Return (X, Y) of the center of cell containing provided text 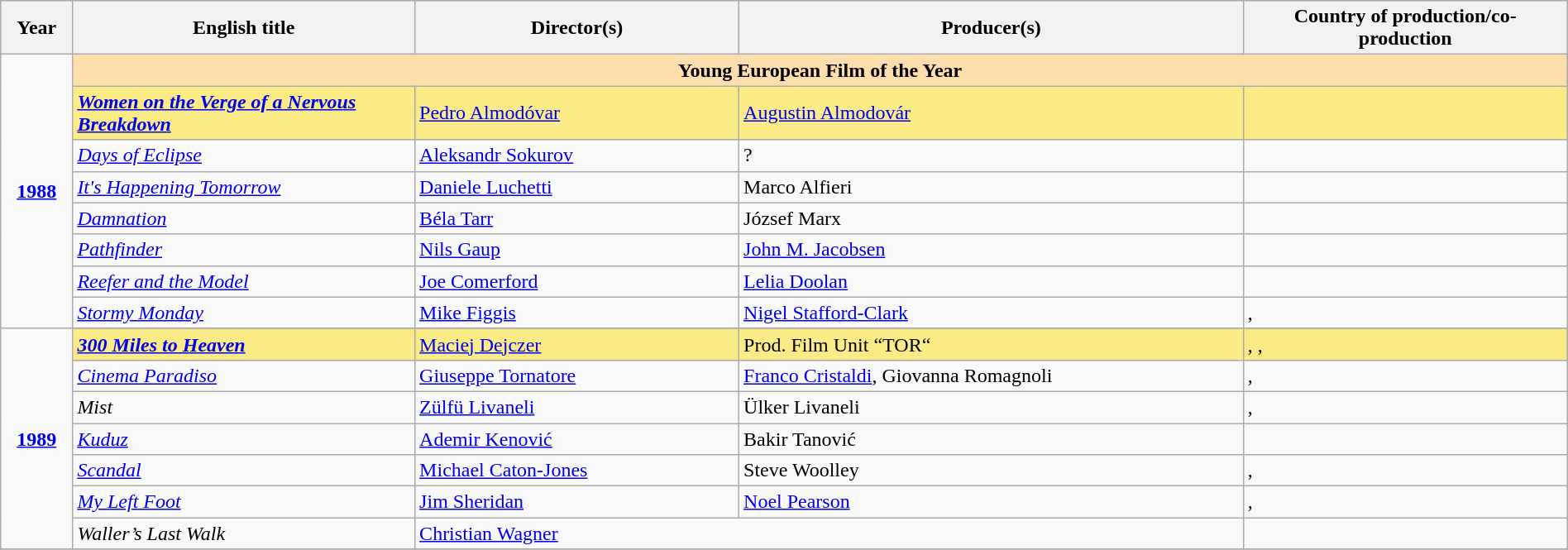
Cinema Paradiso (244, 375)
Giuseppe Tornatore (577, 375)
Damnation (244, 218)
300 Miles to Heaven (244, 344)
Stormy Monday (244, 313)
Pedro Almodóvar (577, 112)
Christian Wagner (829, 533)
, , (1405, 344)
Director(s) (577, 28)
Nigel Stafford-Clark (992, 313)
Mike Figgis (577, 313)
English title (244, 28)
Jim Sheridan (577, 502)
1989 (36, 438)
Country of production/co-production (1405, 28)
Ademir Kenović (577, 439)
John M. Jacobsen (992, 250)
József Marx (992, 218)
Aleksandr Sokurov (577, 155)
Young European Film of the Year (820, 70)
Franco Cristaldi, Giovanna Romagnoli (992, 375)
Producer(s) (992, 28)
Steve Woolley (992, 471)
Days of Eclipse (244, 155)
Year (36, 28)
Mist (244, 407)
Prod. Film Unit “TOR“ (992, 344)
? (992, 155)
Daniele Luchetti (577, 187)
Bakir Tanović (992, 439)
Zülfü Livaneli (577, 407)
Nils Gaup (577, 250)
Michael Caton-Jones (577, 471)
Maciej Dejczer (577, 344)
Noel Pearson (992, 502)
Waller’s Last Walk (244, 533)
Joe Comerford (577, 281)
Reefer and the Model (244, 281)
It's Happening Tomorrow (244, 187)
My Left Foot (244, 502)
Augustin Almodovár (992, 112)
Lelia Doolan (992, 281)
Scandal (244, 471)
Kuduz (244, 439)
Béla Tarr (577, 218)
1988 (36, 192)
Women on the Verge of a Nervous Breakdown (244, 112)
Pathfinder (244, 250)
Marco Alfieri (992, 187)
Ülker Livaneli (992, 407)
